For the text-containing cell, return its midpoint in (X, Y) coordinate format. 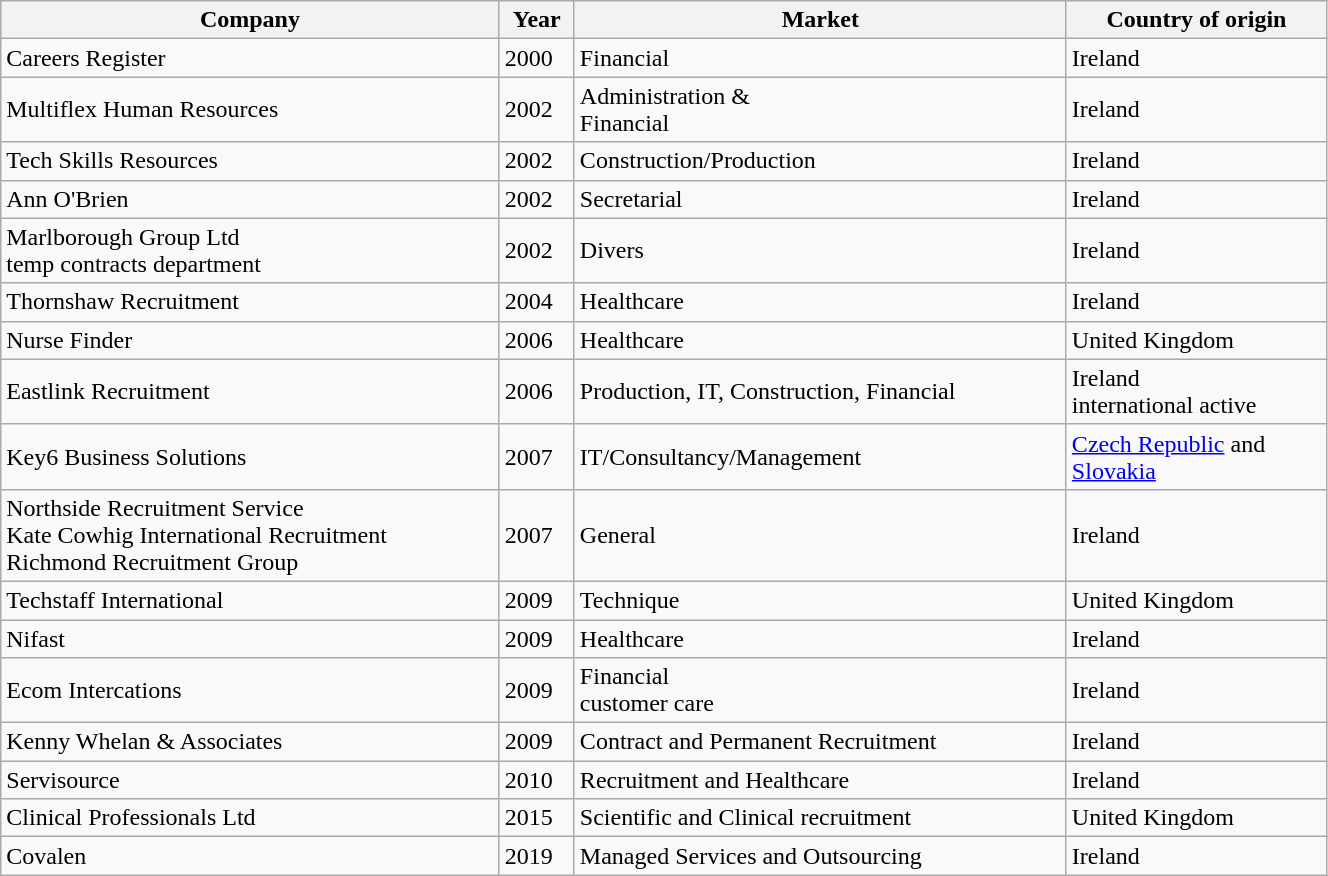
General (820, 535)
Thornshaw Recruitment (250, 302)
Kenny Whelan & Associates (250, 742)
Year (536, 20)
Czech Republic andSlovakia (1196, 456)
Servisource (250, 780)
Construction/Production (820, 161)
Managed Services and Outsourcing (820, 856)
Clinical Professionals Ltd (250, 818)
Careers Register (250, 58)
Administration &Financial (820, 110)
Eastlink Recruitment (250, 392)
Production, IT, Construction, Financial (820, 392)
Country of origin (1196, 20)
Divers (820, 250)
Key6 Business Solutions (250, 456)
Secretarial (820, 199)
Northside Recruitment ServiceKate Cowhig International RecruitmentRichmond Recruitment Group (250, 535)
Ecom Intercations (250, 690)
Marlborough Group Ltdtemp contracts department (250, 250)
Recruitment and Healthcare (820, 780)
Financialcustomer care (820, 690)
Tech Skills Resources (250, 161)
Covalen (250, 856)
2004 (536, 302)
Company (250, 20)
2015 (536, 818)
Market (820, 20)
Irelandinternational active (1196, 392)
Nurse Finder (250, 340)
Nifast (250, 639)
Technique (820, 600)
2019 (536, 856)
Financial (820, 58)
Scientific and Clinical recruitment (820, 818)
Ann O'Brien (250, 199)
2010 (536, 780)
Contract and Permanent Recruitment (820, 742)
Techstaff International (250, 600)
IT/Consultancy/Management (820, 456)
Multiflex Human Resources (250, 110)
2000 (536, 58)
